Determine the (x, y) coordinate at the center of the cell enclosing the given text.  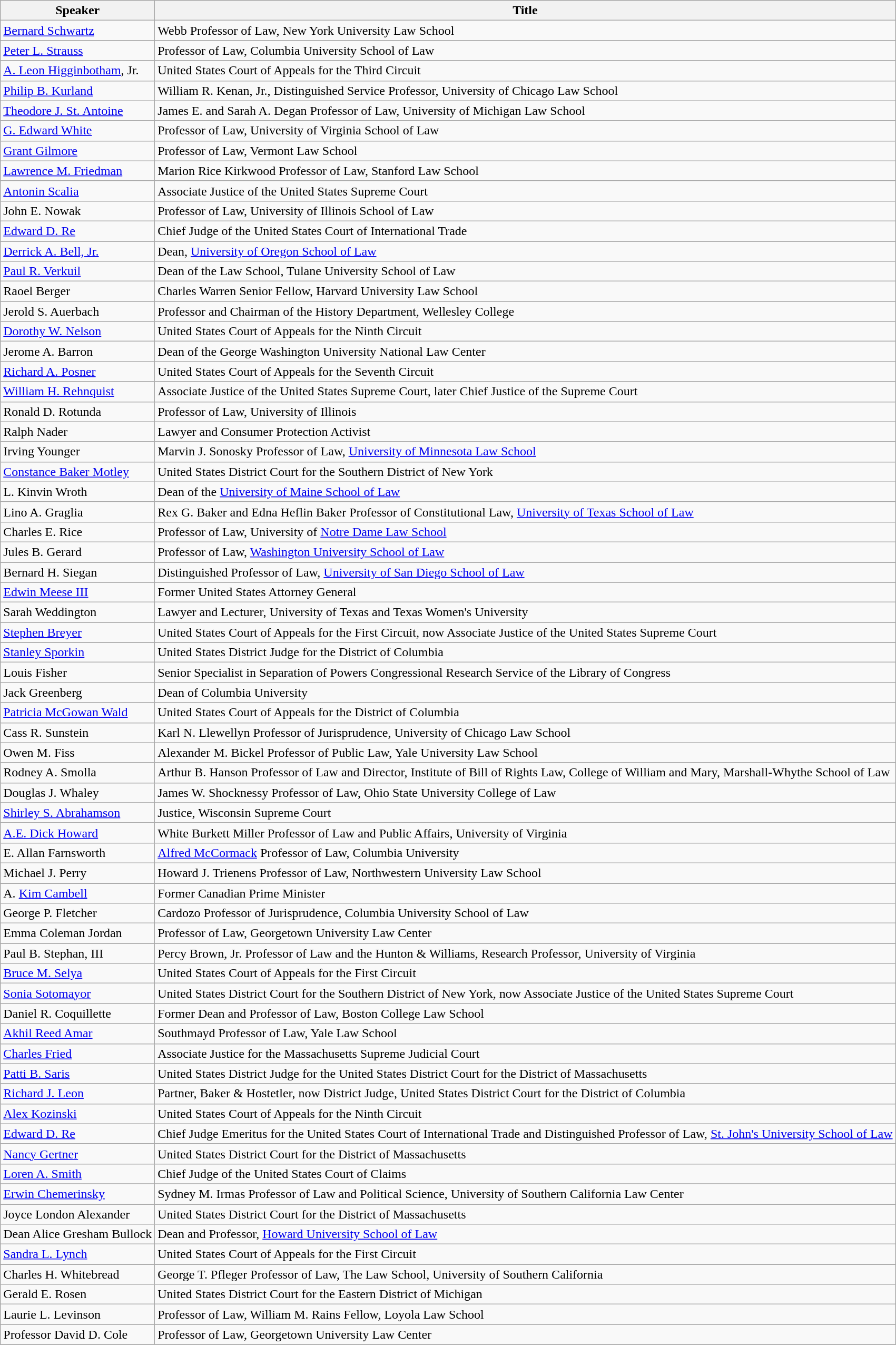
Philip B. Kurland (78, 91)
Jules B. Gerard (78, 552)
Shirley S. Abrahamson (78, 813)
Sonia Sotomayor (78, 993)
Professor of Law, Vermont Law School (525, 151)
James W. Shocknessy Professor of Law, Ohio State University College of Law (525, 793)
Distinguished Professor of Law, University of San Diego School of Law (525, 572)
Professor of Law, University of Notre Dame Law School (525, 532)
Howard J. Trienens Professor of Law, Northwestern University Law School (525, 873)
A.E. Dick Howard (78, 833)
Dean and Professor, Howard University School of Law (525, 1234)
Ronald D. Rotunda (78, 412)
Douglas J. Whaley (78, 793)
Richard A. Posner (78, 372)
Antonin Scalia (78, 191)
Peter L. Strauss (78, 51)
Professor of Law, Washington University School of Law (525, 552)
United States District Court for the Southern District of New York (525, 472)
Akhil Reed Amar (78, 1034)
Richard J. Leon (78, 1094)
Marion Rice Kirkwood Professor of Law, Stanford Law School (525, 171)
Bernard H. Siegan (78, 572)
Daniel R. Coquillette (78, 1013)
George T. Pfleger Professor of Law, The Law School, University of Southern California (525, 1274)
Paul R. Verkuil (78, 271)
Partner, Baker & Hostetler, now District Judge, United States District Court for the District of Columbia (525, 1094)
A. Leon Higginbotham, Jr. (78, 71)
Grant Gilmore (78, 151)
Karl N. Llewellyn Professor of Jurisprudence, University of Chicago Law School (525, 733)
G. Edward White (78, 131)
George P. Fletcher (78, 913)
Gerald E. Rosen (78, 1294)
James E. and Sarah A. Degan Professor of Law, University of Michigan Law School (525, 111)
White Burkett Miller Professor of Law and Public Affairs, University of Virginia (525, 833)
Stanley Sporkin (78, 652)
Dean of the Law School, Tulane University School of Law (525, 271)
Ralph Nader (78, 432)
John E. Nowak (78, 211)
Emma Coleman Jordan (78, 933)
Alexander M. Bickel Professor of Public Law, Yale University Law School (525, 753)
Patricia McGowan Wald (78, 713)
Former Dean and Professor of Law, Boston College Law School (525, 1013)
Southmayd Professor of Law, Yale Law School (525, 1034)
Marvin J. Sonosky Professor of Law, University of Minnesota Law School (525, 452)
Sydney M. Irmas Professor of Law and Political Science, University of Southern California Law Center (525, 1194)
United States District Judge for the District of Columbia (525, 652)
Alex Kozinski (78, 1114)
Rodney A. Smolla (78, 773)
William R. Kenan, Jr., Distinguished Service Professor, University of Chicago Law School (525, 91)
Speaker (78, 11)
Nancy Gertner (78, 1154)
Lawyer and Lecturer, University of Texas and Texas Women's University (525, 612)
Associate Justice for the Massachusetts Supreme Judicial Court (525, 1054)
Cardozo Professor of Jurisprudence, Columbia University School of Law (525, 913)
United States Court of Appeals for the First Circuit, now Associate Justice of the United States Supreme Court (525, 632)
A. Kim Cambell (78, 893)
Bernard Schwartz (78, 31)
Charles E. Rice (78, 532)
William H. Rehnquist (78, 392)
Percy Brown, Jr. Professor of Law and the Hunton & Williams, Research Professor, University of Virginia (525, 953)
Sarah Weddington (78, 612)
Louis Fisher (78, 672)
Edwin Meese III (78, 592)
United States Court of Appeals for the Seventh Circuit (525, 372)
Theodore J. St. Antoine (78, 111)
Chief Judge of the United States Court of Claims (525, 1174)
Jerome A. Barron (78, 352)
Professor of Law, University of Illinois School of Law (525, 211)
Lawyer and Consumer Protection Activist (525, 432)
Raoel Berger (78, 291)
Cass R. Sunstein (78, 733)
Professor of Law, William M. Rains Fellow, Loyola Law School (525, 1314)
Charles Fried (78, 1054)
Former Canadian Prime Minister (525, 893)
Paul B. Stephan, III (78, 953)
Dean of Columbia University (525, 693)
Chief Judge Emeritus for the United States Court of International Trade and Distinguished Professor of Law, St. John's University School of Law (525, 1134)
Owen M. Fiss (78, 753)
Dean of the George Washington University National Law Center (525, 352)
Professor David D. Cole (78, 1334)
Dean Alice Gresham Bullock (78, 1234)
United States Court of Appeals for the District of Columbia (525, 713)
Arthur B. Hanson Professor of Law and Director, Institute of Bill of Rights Law, College of William and Mary, Marshall-Whythe School of Law (525, 773)
Charles Warren Senior Fellow, Harvard University Law School (525, 291)
Dean of the University of Maine School of Law (525, 492)
Webb Professor of Law, New York University Law School (525, 31)
Dorothy W. Nelson (78, 332)
Professor and Chairman of the History Department, Wellesley College (525, 311)
Irving Younger (78, 452)
Stephen Breyer (78, 632)
United States District Court for the Eastern District of Michigan (525, 1294)
Alfred McCormack Professor of Law, Columbia University (525, 853)
Constance Baker Motley (78, 472)
L. Kinvin Wroth (78, 492)
Dean, University of Oregon School of Law (525, 251)
Loren A. Smith (78, 1174)
United States District Judge for the United States District Court for the District of Massachusetts (525, 1074)
Michael J. Perry (78, 873)
Joyce London Alexander (78, 1214)
Bruce M. Selya (78, 973)
Professor of Law, University of Illinois (525, 412)
Jerold S. Auerbach (78, 311)
Justice, Wisconsin Supreme Court (525, 813)
Rex G. Baker and Edna Heflin Baker Professor of Constitutional Law, University of Texas School of Law (525, 512)
Professor of Law, University of Virginia School of Law (525, 131)
Senior Specialist in Separation of Powers Congressional Research Service of the Library of Congress (525, 672)
Professor of Law, Columbia University School of Law (525, 51)
Jack Greenberg (78, 693)
Sandra L. Lynch (78, 1254)
Title (525, 11)
E. Allan Farnsworth (78, 853)
Associate Justice of the United States Supreme Court (525, 191)
Chief Judge of the United States Court of International Trade (525, 231)
United States District Court for the Southern District of New York, now Associate Justice of the United States Supreme Court (525, 993)
Erwin Chemerinsky (78, 1194)
Lino A. Graglia (78, 512)
Former United States Attorney General (525, 592)
Laurie L. Levinson (78, 1314)
Charles H. Whitebread (78, 1274)
Patti B. Saris (78, 1074)
Associate Justice of the United States Supreme Court, later Chief Justice of the Supreme Court (525, 392)
United States Court of Appeals for the Third Circuit (525, 71)
Lawrence M. Friedman (78, 171)
Derrick A. Bell, Jr. (78, 251)
